From the cell containing the given text, extract its center point as (X, Y) coordinate. 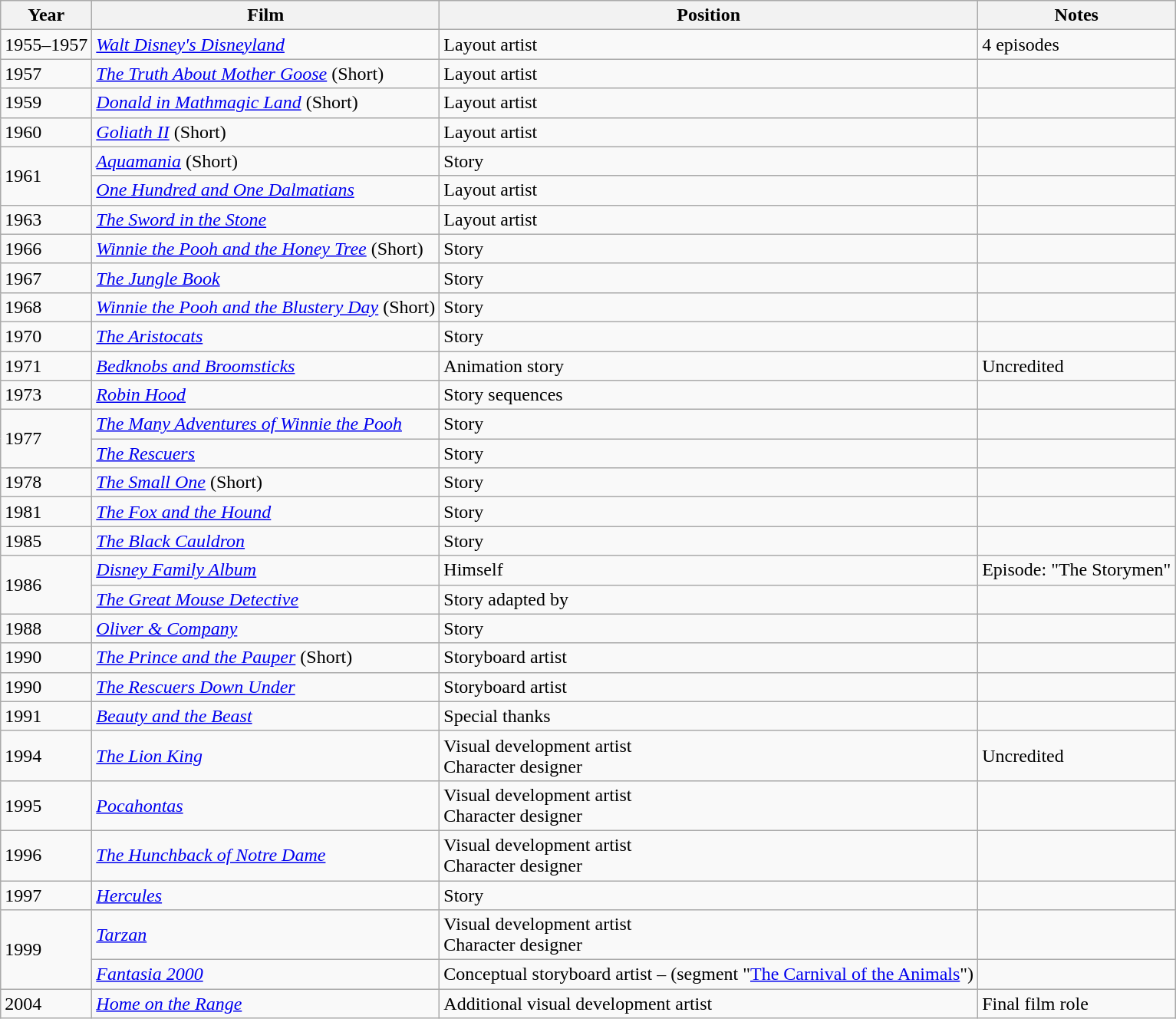
Robin Hood (265, 395)
Notes (1077, 15)
The Many Adventures of Winnie the Pooh (265, 424)
Year (46, 15)
The Sword in the Stone (265, 219)
Story sequences (709, 395)
1978 (46, 483)
The Truth About Mother Goose (Short) (265, 74)
Pocahontas (265, 806)
Conceptual storyboard artist – (segment "The Carnival of the Animals") (709, 974)
Special thanks (709, 716)
Himself (709, 570)
1959 (46, 103)
Animation story (709, 366)
The Black Cauldron (265, 541)
4 episodes (1077, 45)
1971 (46, 366)
1988 (46, 628)
1995 (46, 806)
Walt Disney's Disneyland (265, 45)
Disney Family Album (265, 570)
The Rescuers (265, 453)
1981 (46, 512)
Position (709, 15)
The Lion King (265, 755)
1991 (46, 716)
1994 (46, 755)
1960 (46, 132)
1961 (46, 176)
Winnie the Pooh and the Honey Tree (Short) (265, 249)
The Jungle Book (265, 278)
The Aristocats (265, 336)
1977 (46, 439)
Donald in Mathmagic Land (Short) (265, 103)
Tarzan (265, 935)
Hercules (265, 895)
1997 (46, 895)
Bedknobs and Broomsticks (265, 366)
Beauty and the Beast (265, 716)
Final film role (1077, 1004)
Episode: "The Storymen" (1077, 570)
2004 (46, 1004)
Goliath II (Short) (265, 132)
The Prince and the Pauper (Short) (265, 658)
1996 (46, 855)
1966 (46, 249)
1999 (46, 950)
1967 (46, 278)
1970 (46, 336)
1986 (46, 585)
Story adapted by (709, 599)
1955–1957 (46, 45)
1963 (46, 219)
Additional visual development artist (709, 1004)
The Rescuers Down Under (265, 687)
Aquamania (Short) (265, 161)
The Great Mouse Detective (265, 599)
Oliver & Company (265, 628)
Home on the Range (265, 1004)
One Hundred and One Dalmatians (265, 190)
Film (265, 15)
1985 (46, 541)
1968 (46, 307)
1957 (46, 74)
Fantasia 2000 (265, 974)
1973 (46, 395)
The Hunchback of Notre Dame (265, 855)
The Fox and the Hound (265, 512)
Winnie the Pooh and the Blustery Day (Short) (265, 307)
The Small One (Short) (265, 483)
